Pinpoint the cell where the given text exists, returning its [x, y] midpoint coordinate. 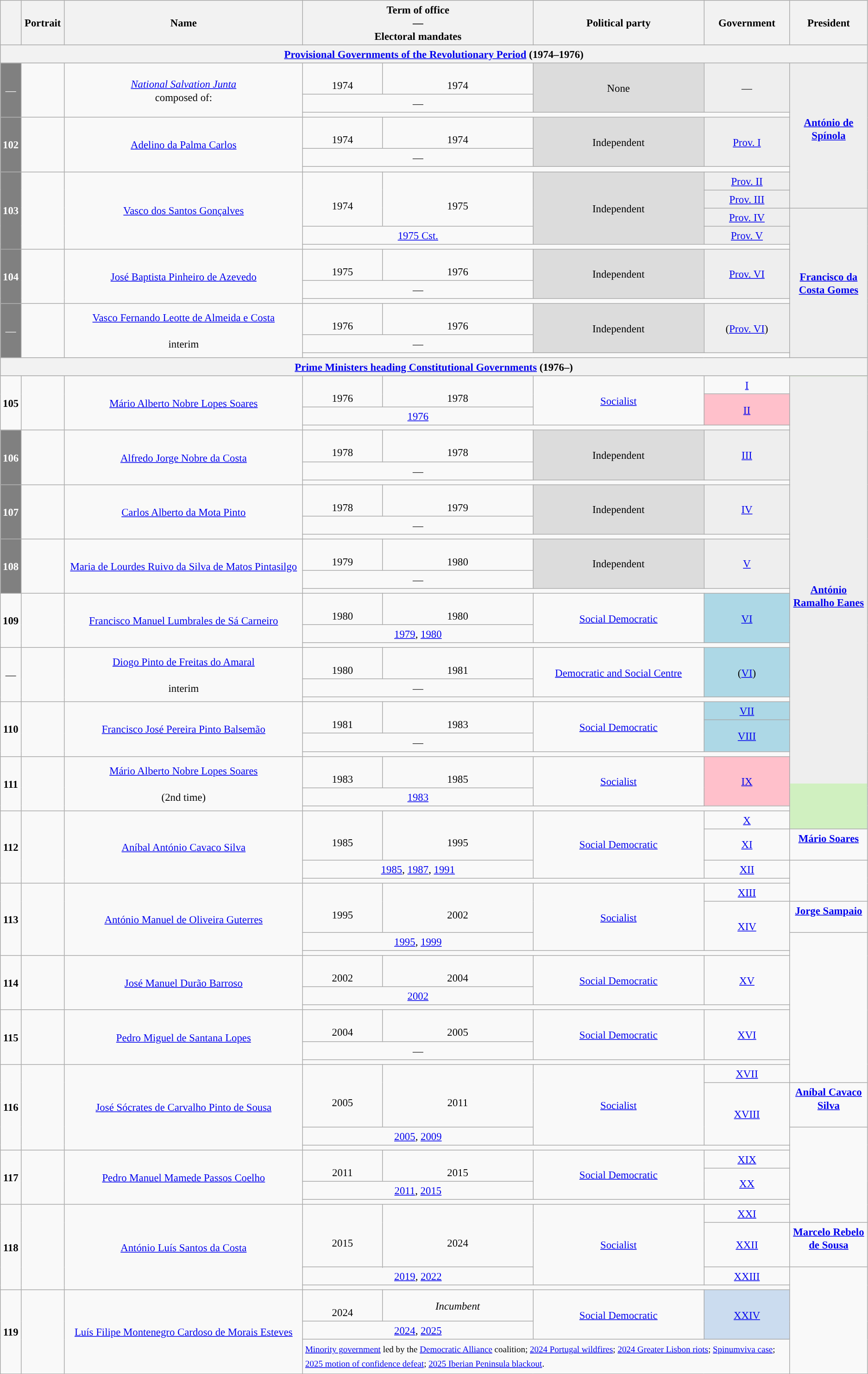
Prov. V [747, 235]
Government [747, 23]
Provisional Governments of the Revolutionary Period (1974–1976) [434, 54]
110 [11, 729]
Mário Alberto Nobre Lopes Soares [183, 403]
XXII [747, 1245]
102 [11, 145]
Prov. I [747, 142]
Vasco dos Santos Gonçalves [183, 210]
XVI [747, 1035]
103 [11, 210]
118 [11, 1247]
Aníbal Cavaco Silva [828, 1105]
XXIII [747, 1276]
VIII [747, 736]
Francisco da Costa Gomes [828, 283]
III [747, 455]
2005, 2009 [418, 1136]
None [618, 88]
119 [11, 1332]
Vasco Fernando Leotte de Almeida e Costainterim [183, 331]
(Prov. VI) [747, 328]
XVII [747, 1073]
113 [11, 919]
104 [11, 276]
105 [11, 403]
National Salvation Juntacomposed of: [183, 90]
António Manuel de Oliveira Guterres [183, 919]
IV [747, 510]
115 [11, 1037]
116 [11, 1108]
XVIII [747, 1114]
112 [11, 847]
Carlos Alberto da Mota Pinto [183, 512]
XIII [747, 893]
VII [747, 711]
Term of office—Electoral mandates [418, 23]
2019, 2022 [418, 1276]
108 [11, 566]
Portrait [43, 23]
António Ramalho Eanes [828, 602]
José Manuel Durão Barroso [183, 982]
1995, 1999 [418, 942]
Adelino da Palma Carlos [183, 145]
Mário Soares [828, 845]
President [828, 23]
Francisco José Pereira Pinto Balsemão [183, 729]
Francisco Manuel Lumbrales de Sá Carneiro [183, 620]
José Sócrates de Carvalho Pinto de Sousa [183, 1108]
Maria de Lourdes Ruivo da Silva de Matos Pintasilgo [183, 566]
1975 Cst. [418, 235]
111 [11, 783]
Name [183, 23]
2024, 2025 [418, 1331]
1979, 1980 [418, 634]
106 [11, 458]
(VI) [747, 673]
X [747, 820]
Prov. II [747, 181]
Democratic and Social Centre [618, 673]
117 [11, 1177]
Prov. VI [747, 274]
XV [747, 981]
XII [747, 869]
XIX [747, 1159]
António de Spínola [828, 135]
Pedro Miguel de Santana Lopes [183, 1037]
XI [747, 845]
V [747, 564]
114 [11, 982]
Prov. IV [747, 217]
António Luís Santos da Costa [183, 1247]
Pedro Manuel Mamede Passos Coelho [183, 1177]
Jorge Sampaio [828, 917]
XX [747, 1184]
1985, 1987, 1991 [418, 869]
Aníbal António Cavaco Silva [183, 847]
Diogo Pinto de Freitas do Amaralinterim [183, 675]
Prime Ministers heading Constitutional Governments (1976–) [434, 367]
José Baptista Pinheiro de Azevedo [183, 276]
Incumbent [458, 1306]
IX [747, 781]
XXIV [747, 1315]
107 [11, 512]
XIV [747, 926]
Alfredo Jorge Nobre da Costa [183, 458]
Political party [618, 23]
109 [11, 620]
Mário Alberto Nobre Lopes Soares(2nd time) [183, 783]
II [747, 410]
VI [747, 618]
I [747, 385]
Prov. III [747, 199]
Luís Filipe Montenegro Cardoso de Morais Esteves [183, 1332]
2011, 2015 [418, 1190]
Marcelo Rebelo de Sousa [828, 1245]
XXI [747, 1213]
